Search for the cell housing the specified text and yield its (x, y) center coordinate. 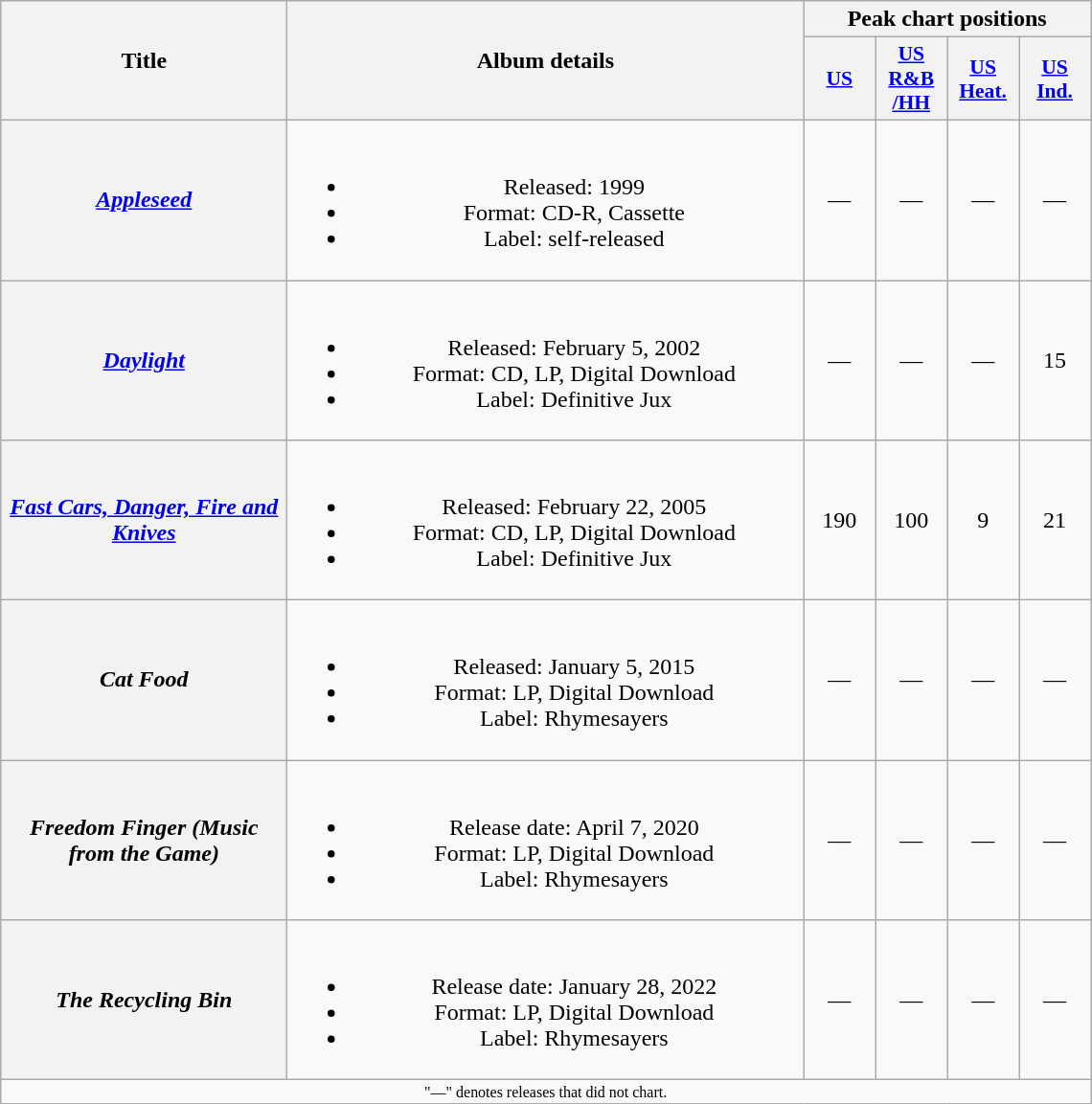
US (839, 79)
100 (912, 521)
Appleseed (144, 199)
Released: February 22, 2005Format: CD, LP, Digital DownloadLabel: Definitive Jux (546, 521)
Daylight (144, 360)
Fast Cars, Danger, Fire and Knives (144, 521)
Released: January 5, 2015Format: LP, Digital DownloadLabel: Rhymesayers (546, 680)
Cat Food (144, 680)
15 (1056, 360)
USInd. (1056, 79)
Peak chart positions (947, 19)
Title (144, 61)
Release date: January 28, 2022Format: LP, Digital DownloadLabel: Rhymesayers (546, 1000)
"—" denotes releases that did not chart. (546, 1092)
USHeat. (983, 79)
21 (1056, 521)
190 (839, 521)
USR&B/HH (912, 79)
Released: 1999Format: CD-R, CassetteLabel: self-released (546, 199)
Released: February 5, 2002Format: CD, LP, Digital DownloadLabel: Definitive Jux (546, 360)
Freedom Finger (Music from the Game) (144, 841)
9 (983, 521)
Release date: April 7, 2020Format: LP, Digital DownloadLabel: Rhymesayers (546, 841)
The Recycling Bin (144, 1000)
Album details (546, 61)
